Pinpoint the cell where the given text exists, returning its (x, y) midpoint coordinate. 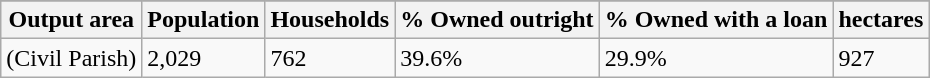
% Owned with a loan (716, 20)
hectares (881, 20)
Households (330, 20)
% Owned outright (497, 20)
(Civil Parish) (72, 58)
39.6% (497, 58)
Population (204, 20)
2,029 (204, 58)
927 (881, 58)
762 (330, 58)
29.9% (716, 58)
Output area (72, 20)
